Return the (X, Y) coordinate for the center point of the cell that contains the specified text.  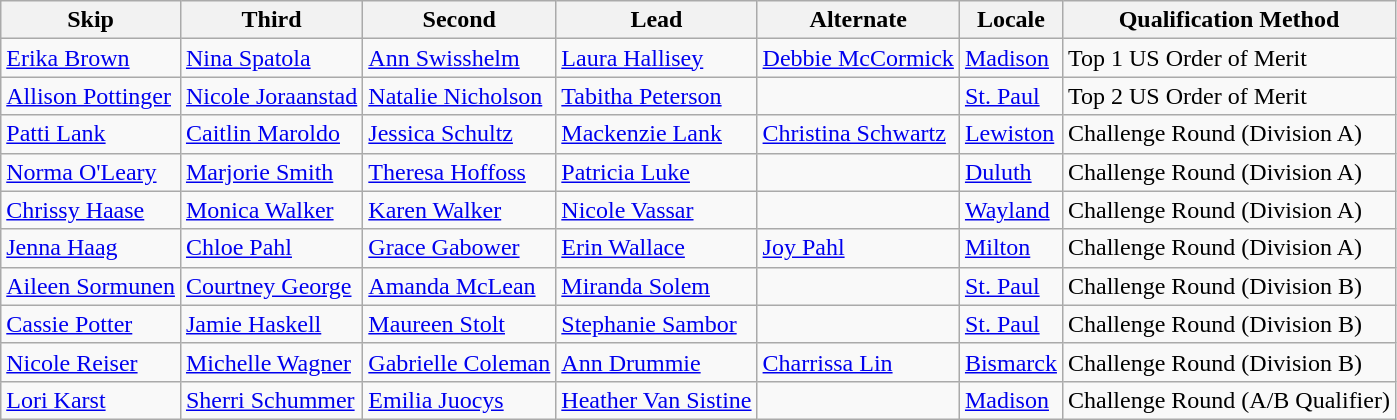
Amanda McLean (460, 286)
Aileen Sormunen (91, 286)
Bismarck (1010, 362)
Ann Swisshelm (460, 58)
Erin Wallace (656, 248)
Nicole Reiser (91, 362)
Gabrielle Coleman (460, 362)
Tabitha Peterson (656, 96)
Lewiston (1010, 134)
Duluth (1010, 172)
Sherri Schummer (271, 400)
Stephanie Sambor (656, 324)
Third (271, 20)
Heather Van Sistine (656, 400)
Joy Pahl (858, 248)
Emilia Juocys (460, 400)
Chrissy Haase (91, 210)
Theresa Hoffoss (460, 172)
Alternate (858, 20)
Miranda Solem (656, 286)
Locale (1010, 20)
Nicole Joraanstad (271, 96)
Cassie Potter (91, 324)
Jenna Haag (91, 248)
Top 1 US Order of Merit (1228, 58)
Ann Drummie (656, 362)
Christina Schwartz (858, 134)
Milton (1010, 248)
Courtney George (271, 286)
Wayland (1010, 210)
Qualification Method (1228, 20)
Chloe Pahl (271, 248)
Nina Spatola (271, 58)
Patti Lank (91, 134)
Natalie Nicholson (460, 96)
Caitlin Maroldo (271, 134)
Karen Walker (460, 210)
Lori Karst (91, 400)
Lead (656, 20)
Monica Walker (271, 210)
Nicole Vassar (656, 210)
Erika Brown (91, 58)
Allison Pottinger (91, 96)
Charrissa Lin (858, 362)
Debbie McCormick (858, 58)
Challenge Round (A/B Qualifier) (1228, 400)
Grace Gabower (460, 248)
Norma O'Leary (91, 172)
Jessica Schultz (460, 134)
Patricia Luke (656, 172)
Marjorie Smith (271, 172)
Mackenzie Lank (656, 134)
Skip (91, 20)
Maureen Stolt (460, 324)
Laura Hallisey (656, 58)
Jamie Haskell (271, 324)
Michelle Wagner (271, 362)
Top 2 US Order of Merit (1228, 96)
Second (460, 20)
